Output the [X, Y] coordinate of the center of the cell containing the given text.  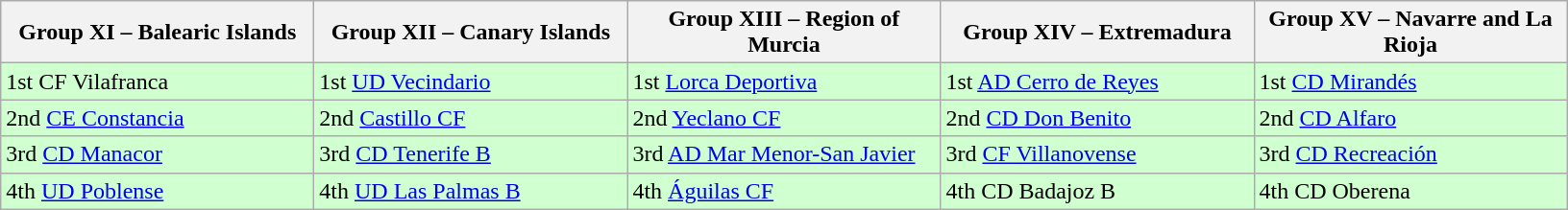
1st Lorca Deportiva [784, 82]
Group XI – Balearic Islands [158, 33]
2nd Yeclano CF [784, 118]
1st CD Mirandés [1410, 82]
1st CF Vilafranca [158, 82]
3rd AD Mar Menor-San Javier [784, 154]
3rd CD Tenerife B [471, 154]
2nd CD Alfaro [1410, 118]
2nd CE Constancia [158, 118]
4th UD Las Palmas B [471, 191]
Group XIII – Region of Murcia [784, 33]
Group XII – Canary Islands [471, 33]
2nd CD Don Benito [1097, 118]
2nd Castillo CF [471, 118]
3rd CD Manacor [158, 154]
4th Águilas CF [784, 191]
Group XV – Navarre and La Rioja [1410, 33]
3rd CD Recreación [1410, 154]
4th CD Oberena [1410, 191]
4th UD Poblense [158, 191]
Group XIV – Extremadura [1097, 33]
1st UD Vecindario [471, 82]
1st AD Cerro de Reyes [1097, 82]
4th CD Badajoz B [1097, 191]
3rd CF Villanovense [1097, 154]
